Provide the [X, Y] coordinate of the cell's center where the given text is located.  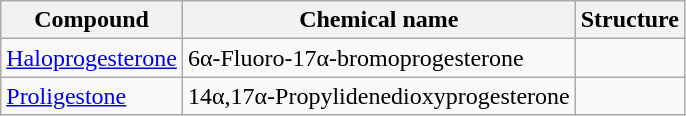
Proligestone [92, 96]
Chemical name [378, 20]
6α-Fluoro-17α-bromoprogesterone [378, 58]
Structure [630, 20]
Haloprogesterone [92, 58]
Compound [92, 20]
14α,17α-Propylidenedioxyprogesterone [378, 96]
